Provide the [x, y] coordinate of the cell's center where the given text is located.  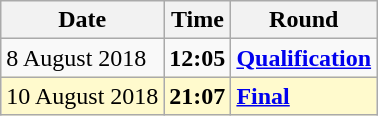
Qualification [304, 58]
Round [304, 20]
8 August 2018 [82, 58]
Date [82, 20]
21:07 [198, 96]
12:05 [198, 58]
Time [198, 20]
10 August 2018 [82, 96]
Final [304, 96]
